From the cell containing the given text, extract its center point as [x, y] coordinate. 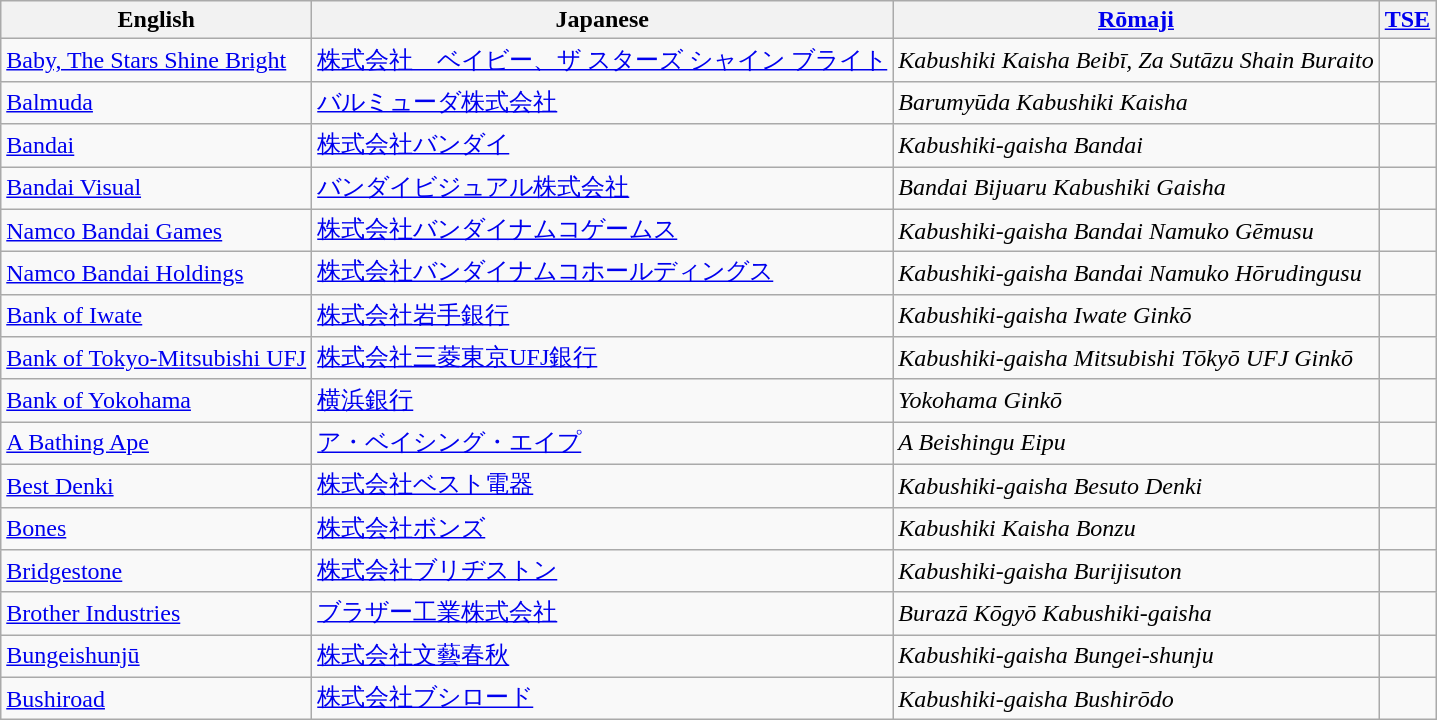
Baby, The Stars Shine Bright [156, 60]
Bank of Yokohama [156, 400]
A Beishingu Eipu [1136, 444]
Bandai Bijuaru Kabushiki Gaisha [1136, 188]
Kabushiki-gaisha Mitsubishi Tōkyō UFJ Ginkō [1136, 358]
株式会社バンダイナムコゲームス [602, 230]
Brother Industries [156, 614]
Kabushiki-gaisha Bandai Namuko Hōrudingusu [1136, 274]
Bungeishunjū [156, 656]
Yokohama Ginkō [1136, 400]
株式会社ブリヂストン [602, 572]
Kabushiki-gaisha Burijisuton [1136, 572]
Kabushiki-gaisha Bandai [1136, 146]
Burazā Kōgyō Kabushiki-gaisha [1136, 614]
Bones [156, 528]
株式会社文藝春秋 [602, 656]
株式会社ブシロード [602, 698]
Kabushiki-gaisha Bandai Namuko Gēmusu [1136, 230]
Balmuda [156, 102]
TSE [1407, 20]
株式会社岩手銀行 [602, 316]
Kabushiki Kaisha Beibī, Za Sutāzu Shain Buraito [1136, 60]
株式会社三菱東京UFJ銀行 [602, 358]
A Bathing Ape [156, 444]
Kabushiki-gaisha Bushirōdo [1136, 698]
株式会社ボンズ [602, 528]
Kabushiki-gaisha Iwate Ginkō [1136, 316]
Namco Bandai Games [156, 230]
株式会社バンダイ [602, 146]
Bandai Visual [156, 188]
ブラザー工業株式会社 [602, 614]
株式会社 ベイビー、ザ スターズ シャイン ブライト [602, 60]
Kabushiki-gaisha Bungei-shunju [1136, 656]
English [156, 20]
Best Denki [156, 486]
株式会社バンダイナムコホールディングス [602, 274]
Barumyūda Kabushiki Kaisha [1136, 102]
Bandai [156, 146]
Japanese [602, 20]
Namco Bandai Holdings [156, 274]
横浜銀行 [602, 400]
バルミューダ株式会社 [602, 102]
Bridgestone [156, 572]
Bank of Tokyo-Mitsubishi UFJ [156, 358]
バンダイビジュアル株式会社 [602, 188]
Bank of Iwate [156, 316]
Rōmaji [1136, 20]
株式会社ベスト電器 [602, 486]
Kabushiki Kaisha Bonzu [1136, 528]
ア・ベイシング・エイプ [602, 444]
Kabushiki-gaisha Besuto Denki [1136, 486]
Bushiroad [156, 698]
